Determine the [X, Y] coordinate at the center of the cell enclosing the given text.  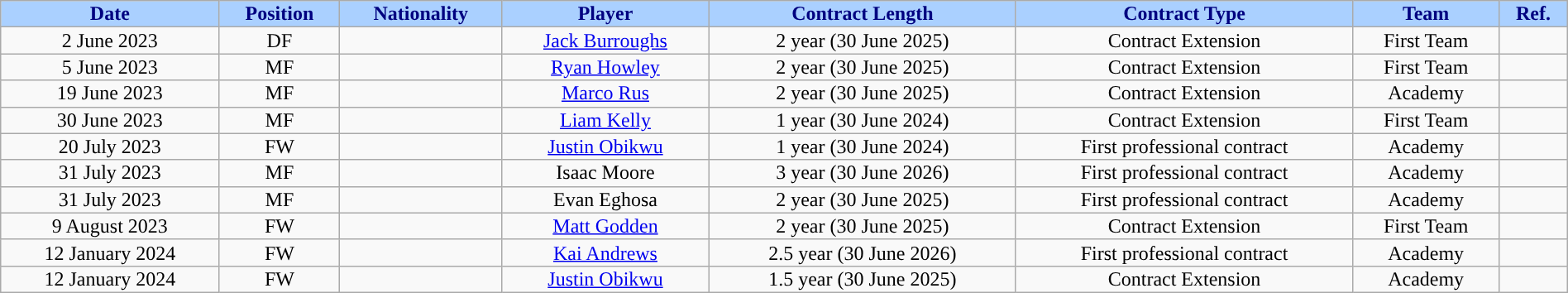
Team [1426, 14]
5 June 2023 [110, 67]
9 August 2023 [110, 226]
19 June 2023 [110, 94]
Evan Eghosa [605, 199]
Contract Length [862, 14]
3 year (30 June 2026) [862, 173]
2 June 2023 [110, 41]
Liam Kelly [605, 120]
Ref. [1533, 14]
20 July 2023 [110, 146]
1.5 year (30 June 2025) [862, 279]
Jack Burroughs [605, 41]
Date [110, 14]
Nationality [421, 14]
Position [280, 14]
Player [605, 14]
Marco Rus [605, 94]
Kai Andrews [605, 252]
30 June 2023 [110, 120]
2.5 year (30 June 2026) [862, 252]
Isaac Moore [605, 173]
Matt Godden [605, 226]
Contract Type [1184, 14]
Ryan Howley [605, 67]
DF [280, 41]
